Provide the (x, y) coordinate of the cell's center where the given text is located.  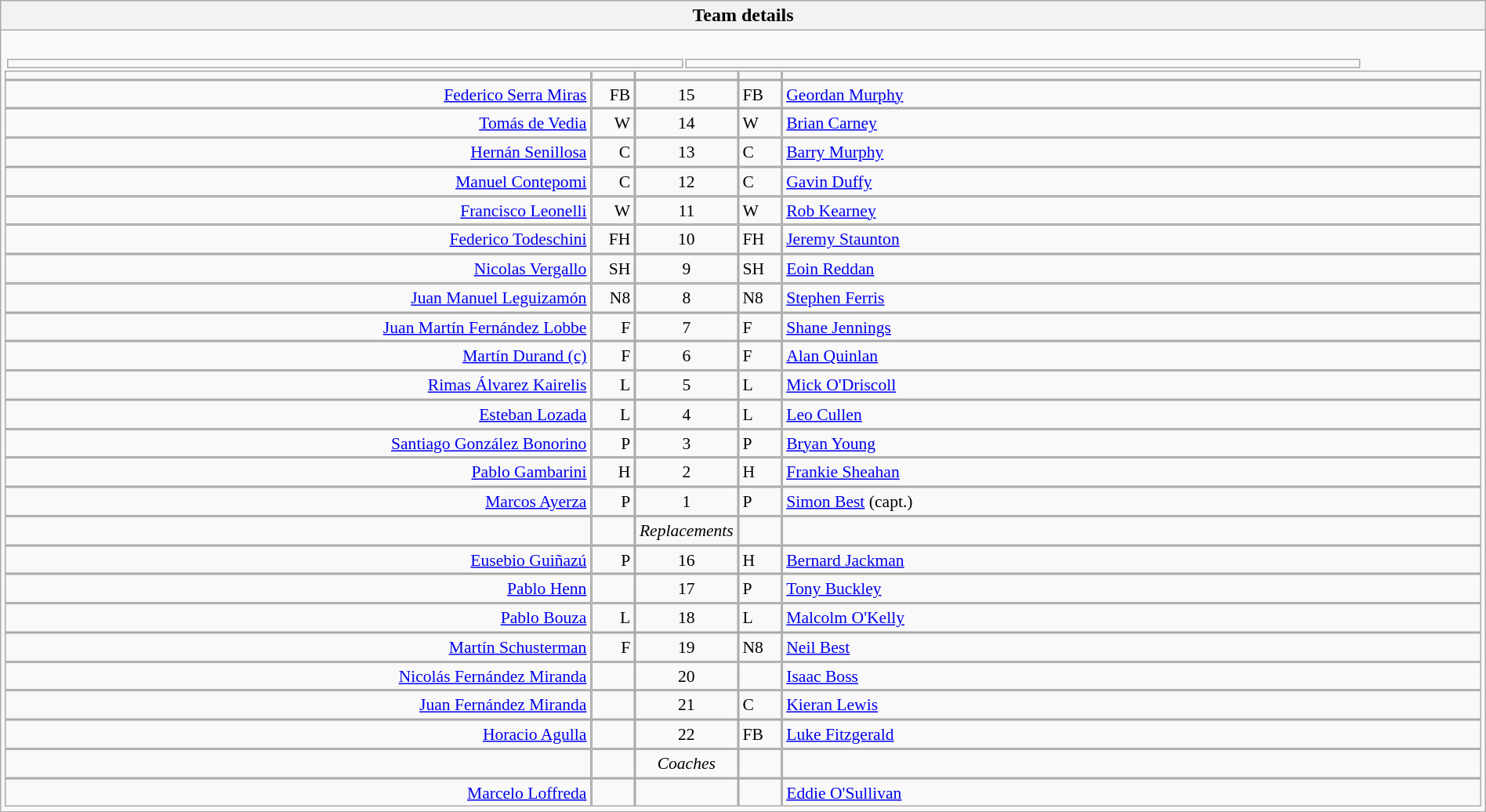
Bryan Young (1131, 444)
Barry Murphy (1131, 152)
9 (687, 268)
6 (687, 356)
Coaches (687, 763)
Marcelo Loffreda (298, 793)
2 (687, 472)
Rob Kearney (1131, 210)
Eddie O'Sullivan (1131, 793)
16 (687, 560)
Juan Martín Fernández Lobbe (298, 328)
13 (687, 152)
5 (687, 386)
Martín Schusterman (298, 647)
17 (687, 589)
Kieran Lewis (1131, 705)
Bernard Jackman (1131, 560)
Pablo Henn (298, 589)
Pablo Gambarini (298, 472)
Federico Serra Miras (298, 94)
Rimas Álvarez Kairelis (298, 386)
Alan Quinlan (1131, 356)
Stephen Ferris (1131, 298)
Gavin Duffy (1131, 182)
Federico Todeschini (298, 240)
Juan Manuel Leguizamón (298, 298)
22 (687, 734)
Nicolas Vergallo (298, 268)
1 (687, 502)
Pablo Bouza (298, 618)
Nicolás Fernández Miranda (298, 676)
Santiago González Bonorino (298, 444)
19 (687, 647)
18 (687, 618)
Geordan Murphy (1131, 94)
Tony Buckley (1131, 589)
Shane Jennings (1131, 328)
10 (687, 240)
Mick O'Driscoll (1131, 386)
Simon Best (capt.) (1131, 502)
Martín Durand (c) (298, 356)
Eoin Reddan (1131, 268)
Hernán Senillosa (298, 152)
Team details (743, 16)
4 (687, 414)
Manuel Contepomi (298, 182)
3 (687, 444)
Isaac Boss (1131, 676)
15 (687, 94)
Leo Cullen (1131, 414)
Jeremy Staunton (1131, 240)
Neil Best (1131, 647)
Replacements (687, 530)
Marcos Ayerza (298, 502)
Horacio Agulla (298, 734)
Luke Fitzgerald (1131, 734)
20 (687, 676)
12 (687, 182)
Tomás de Vedia (298, 124)
14 (687, 124)
Brian Carney (1131, 124)
Malcolm O'Kelly (1131, 618)
11 (687, 210)
Frankie Sheahan (1131, 472)
Juan Fernández Miranda (298, 705)
7 (687, 328)
21 (687, 705)
Esteban Lozada (298, 414)
Francisco Leonelli (298, 210)
Eusebio Guiñazú (298, 560)
8 (687, 298)
